Provide the [x, y] coordinate of the cell's center where the given text is located.  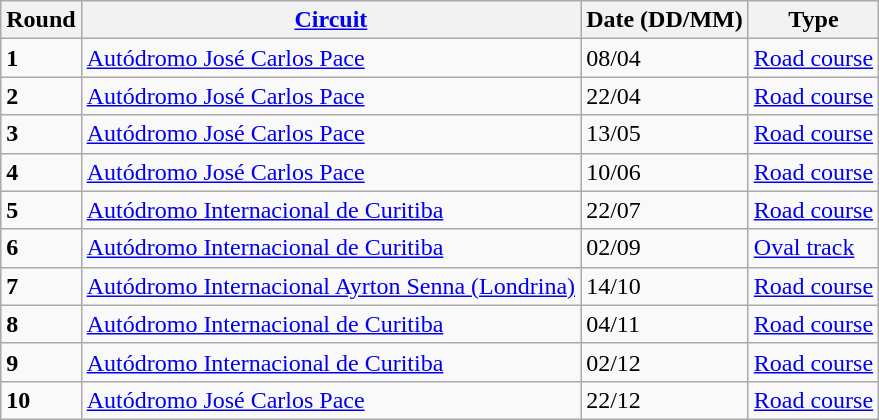
2 [41, 96]
Autódromo Internacional Ayrton Senna (Londrina) [330, 286]
02/12 [665, 362]
1 [41, 58]
02/09 [665, 248]
10 [41, 400]
9 [41, 362]
4 [41, 172]
5 [41, 210]
6 [41, 248]
04/11 [665, 324]
3 [41, 134]
7 [41, 286]
22/07 [665, 210]
08/04 [665, 58]
22/04 [665, 96]
10/06 [665, 172]
22/12 [665, 400]
Circuit [330, 20]
Oval track [813, 248]
14/10 [665, 286]
Round [41, 20]
8 [41, 324]
Type [813, 20]
Date (DD/MM) [665, 20]
13/05 [665, 134]
